Find where the given text appears and provide that cell's center as (x, y) coordinate. 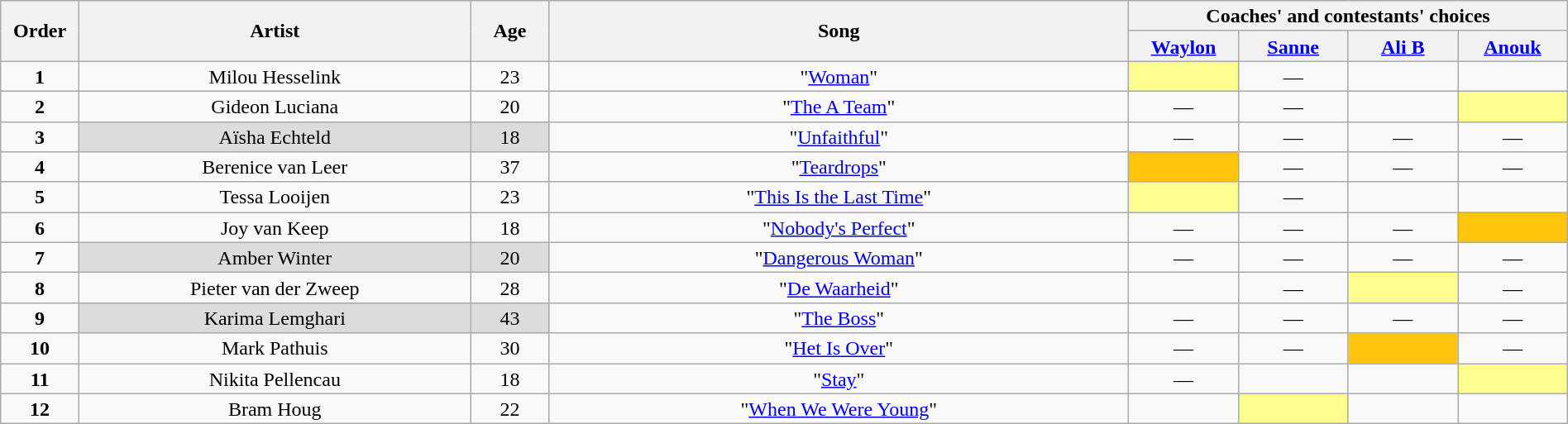
"When We Were Young" (839, 408)
8 (40, 288)
Waylon (1184, 46)
Ali B (1403, 46)
43 (509, 317)
Milou Hesselink (275, 76)
Berenice van Leer (275, 167)
9 (40, 317)
Artist (275, 31)
"Het Is Over" (839, 349)
Age (509, 31)
6 (40, 228)
"The A Team" (839, 106)
11 (40, 379)
Coaches' and contestants' choices (1348, 17)
22 (509, 408)
Karima Lemghari (275, 317)
Nikita Pellencau (275, 379)
"Stay" (839, 379)
"Unfaithful" (839, 137)
Gideon Luciana (275, 106)
37 (509, 167)
Anouk (1513, 46)
28 (509, 288)
Amber Winter (275, 258)
Tessa Looijen (275, 197)
2 (40, 106)
Mark Pathuis (275, 349)
"The Boss" (839, 317)
1 (40, 76)
7 (40, 258)
5 (40, 197)
Order (40, 31)
10 (40, 349)
"This Is the Last Time" (839, 197)
"Woman" (839, 76)
12 (40, 408)
Joy van Keep (275, 228)
4 (40, 167)
30 (509, 349)
Song (839, 31)
"Nobody's Perfect" (839, 228)
"Dangerous Woman" (839, 258)
"Teardrops" (839, 167)
"De Waarheid" (839, 288)
3 (40, 137)
Aïsha Echteld (275, 137)
Pieter van der Zweep (275, 288)
Bram Houg (275, 408)
Sanne (1293, 46)
